Provide the [X, Y] coordinate of the cell's center where the given text is located.  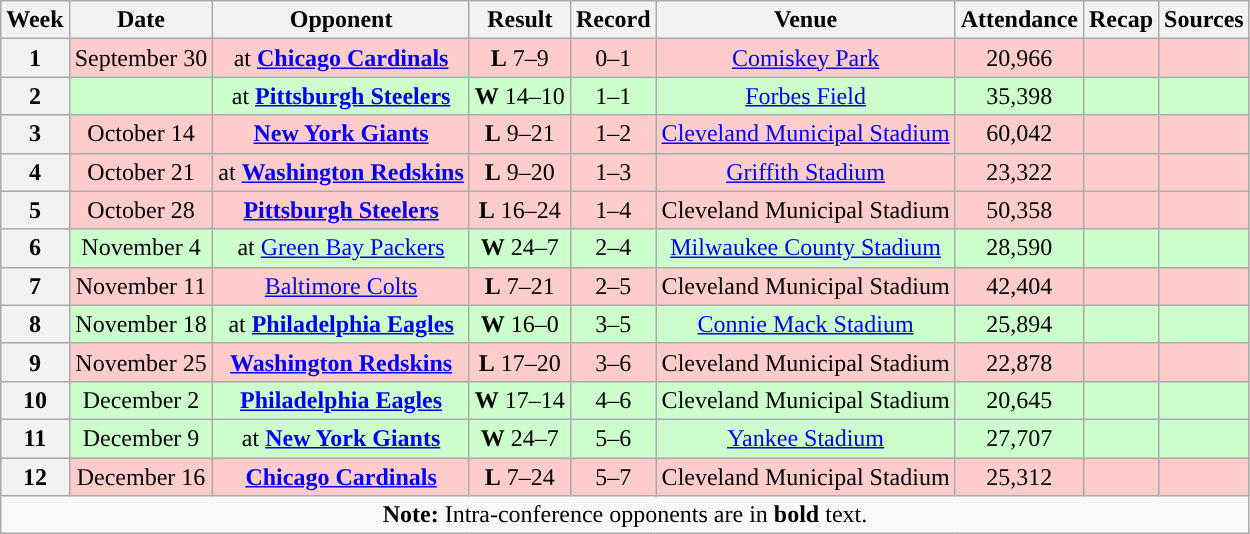
5–6 [613, 438]
October 28 [141, 210]
at New York Giants [341, 438]
L 16–24 [520, 210]
Griffith Stadium [806, 172]
Philadelphia Eagles [341, 400]
L 9–20 [520, 172]
1 [35, 58]
3 [35, 134]
5 [35, 210]
November 4 [141, 248]
Result [520, 20]
December 2 [141, 400]
at Philadelphia Eagles [341, 324]
W 14–10 [520, 96]
Forbes Field [806, 96]
4 [35, 172]
Week [35, 20]
Opponent [341, 20]
20,966 [1019, 58]
0–1 [613, 58]
2–4 [613, 248]
Attendance [1019, 20]
L 17–20 [520, 362]
1–1 [613, 96]
November 18 [141, 324]
60,042 [1019, 134]
5–7 [613, 477]
December 9 [141, 438]
42,404 [1019, 286]
L 9–21 [520, 134]
L 7–21 [520, 286]
New York Giants [341, 134]
L 7–24 [520, 477]
November 11 [141, 286]
Yankee Stadium [806, 438]
35,398 [1019, 96]
7 [35, 286]
20,645 [1019, 400]
1–3 [613, 172]
1–2 [613, 134]
2–5 [613, 286]
1–4 [613, 210]
10 [35, 400]
Washington Redskins [341, 362]
L 7–9 [520, 58]
at Washington Redskins [341, 172]
at Chicago Cardinals [341, 58]
Venue [806, 20]
November 25 [141, 362]
6 [35, 248]
Milwaukee County Stadium [806, 248]
22,878 [1019, 362]
December 16 [141, 477]
October 14 [141, 134]
11 [35, 438]
Connie Mack Stadium [806, 324]
4–6 [613, 400]
25,894 [1019, 324]
3–6 [613, 362]
Date [141, 20]
at Green Bay Packers [341, 248]
8 [35, 324]
9 [35, 362]
23,322 [1019, 172]
25,312 [1019, 477]
2 [35, 96]
28,590 [1019, 248]
50,358 [1019, 210]
October 21 [141, 172]
W 16–0 [520, 324]
at Pittsburgh Steelers [341, 96]
Sources [1204, 20]
Chicago Cardinals [341, 477]
Baltimore Colts [341, 286]
12 [35, 477]
Comiskey Park [806, 58]
3–5 [613, 324]
Recap [1120, 20]
Record [613, 20]
September 30 [141, 58]
Note: Intra-conference opponents are in bold text. [625, 515]
W 17–14 [520, 400]
27,707 [1019, 438]
Pittsburgh Steelers [341, 210]
